Scan for the cell matching the given text and deliver its [x, y] coordinate at center. 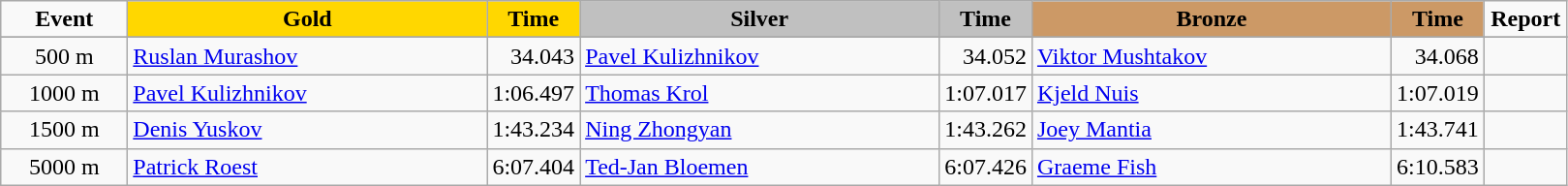
500 m [64, 56]
1:43.234 [534, 130]
Ning Zhongyan [759, 130]
Denis Yuskov [308, 130]
6:07.426 [986, 167]
Thomas Krol [759, 93]
1:43.741 [1437, 130]
Ruslan Murashov [308, 56]
Bronze [1211, 19]
1:07.017 [986, 93]
5000 m [64, 167]
1500 m [64, 130]
Silver [759, 19]
Gold [308, 19]
1:06.497 [534, 93]
Ted-Jan Bloemen [759, 167]
Kjeld Nuis [1211, 93]
6:10.583 [1437, 167]
Joey Mantia [1211, 130]
34.043 [534, 56]
Report [1525, 19]
Graeme Fish [1211, 167]
34.068 [1437, 56]
1:43.262 [986, 130]
1:07.019 [1437, 93]
1000 m [64, 93]
6:07.404 [534, 167]
Patrick Roest [308, 167]
34.052 [986, 56]
Event [64, 19]
Viktor Mushtakov [1211, 56]
